Capture the cell that displays the provided text and extract its (X, Y) central coordinate. 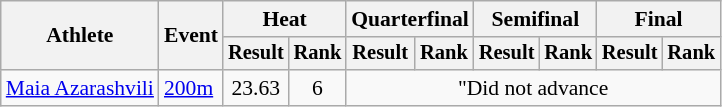
Maia Azarashvili (80, 88)
Event (191, 36)
Final (658, 19)
6 (318, 88)
"Did not advance (533, 88)
200m (191, 88)
Semifinal (536, 19)
Athlete (80, 36)
Quarterfinal (410, 19)
23.63 (256, 88)
Heat (284, 19)
